Search for the cell housing the specified text and yield its (X, Y) center coordinate. 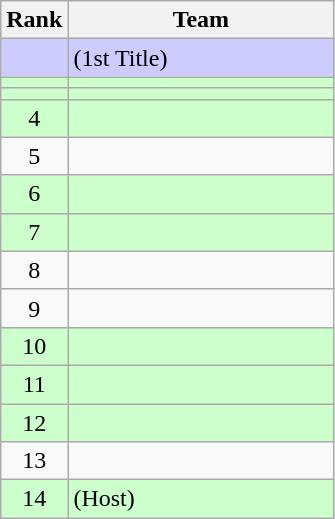
8 (34, 270)
11 (34, 384)
14 (34, 499)
12 (34, 423)
Rank (34, 20)
13 (34, 461)
(Host) (201, 499)
5 (34, 156)
(1st Title) (201, 58)
9 (34, 308)
10 (34, 346)
Team (201, 20)
4 (34, 118)
6 (34, 194)
7 (34, 232)
